From the cell containing the given text, extract its center point as (X, Y) coordinate. 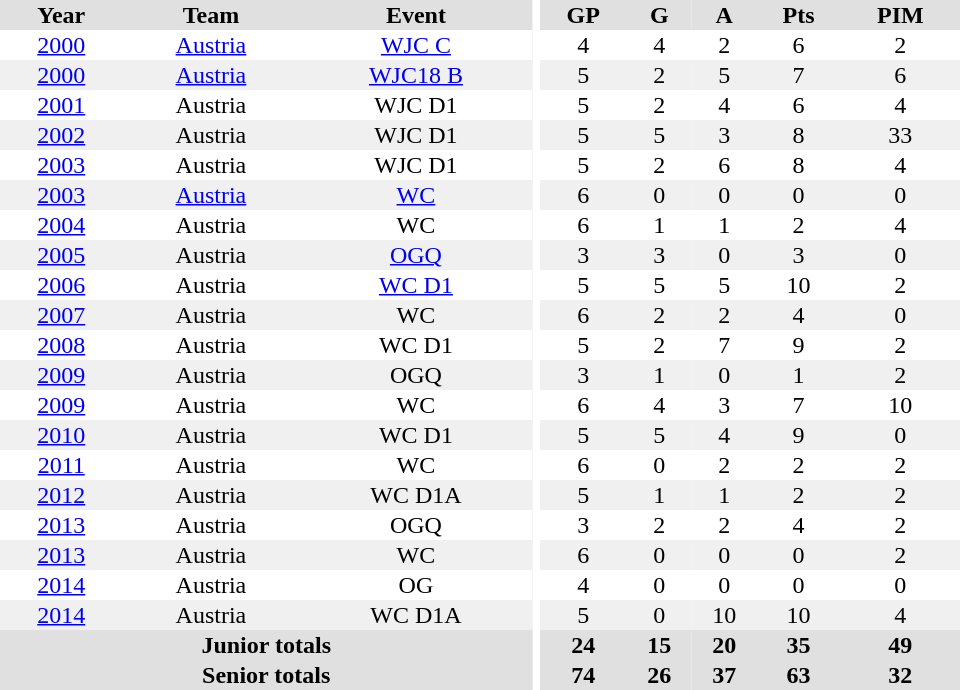
2006 (61, 285)
Team (210, 15)
35 (799, 645)
A (724, 15)
2002 (61, 135)
32 (900, 675)
2001 (61, 105)
20 (724, 645)
15 (660, 645)
26 (660, 675)
2005 (61, 255)
74 (584, 675)
2011 (61, 465)
Event (416, 15)
Senior totals (266, 675)
G (660, 15)
2004 (61, 225)
Pts (799, 15)
OG (416, 585)
2012 (61, 495)
Junior totals (266, 645)
63 (799, 675)
WJC18 B (416, 75)
2010 (61, 435)
24 (584, 645)
GP (584, 15)
37 (724, 675)
49 (900, 645)
2007 (61, 315)
Year (61, 15)
WJC C (416, 45)
PIM (900, 15)
2008 (61, 345)
33 (900, 135)
